Pinpoint the cell where the given text exists, returning its [X, Y] midpoint coordinate. 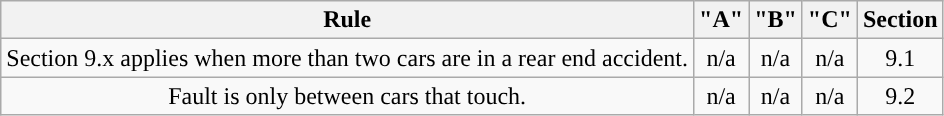
Section 9.x applies when more than two cars are in a rear end accident. [348, 58]
"A" [722, 20]
"C" [830, 20]
9.2 [900, 96]
Rule [348, 20]
"B" [776, 20]
9.1 [900, 58]
Section [900, 20]
Fault is only between cars that touch. [348, 96]
